Search for the cell housing the specified text and yield its (x, y) center coordinate. 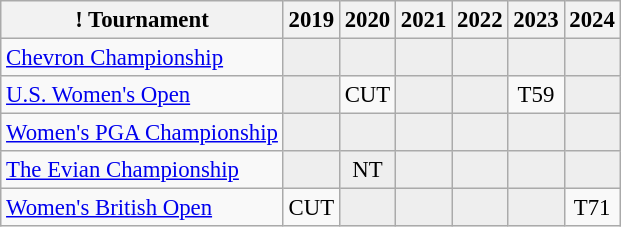
2019 (311, 20)
2024 (592, 20)
! Tournament (142, 20)
2021 (424, 20)
T71 (592, 208)
U.S. Women's Open (142, 95)
2020 (367, 20)
Women's British Open (142, 208)
NT (367, 170)
2022 (480, 20)
The Evian Championship (142, 170)
2023 (536, 20)
T59 (536, 95)
Women's PGA Championship (142, 133)
Chevron Championship (142, 58)
